Locate the cell with the specified text and output its (X, Y) center coordinate. 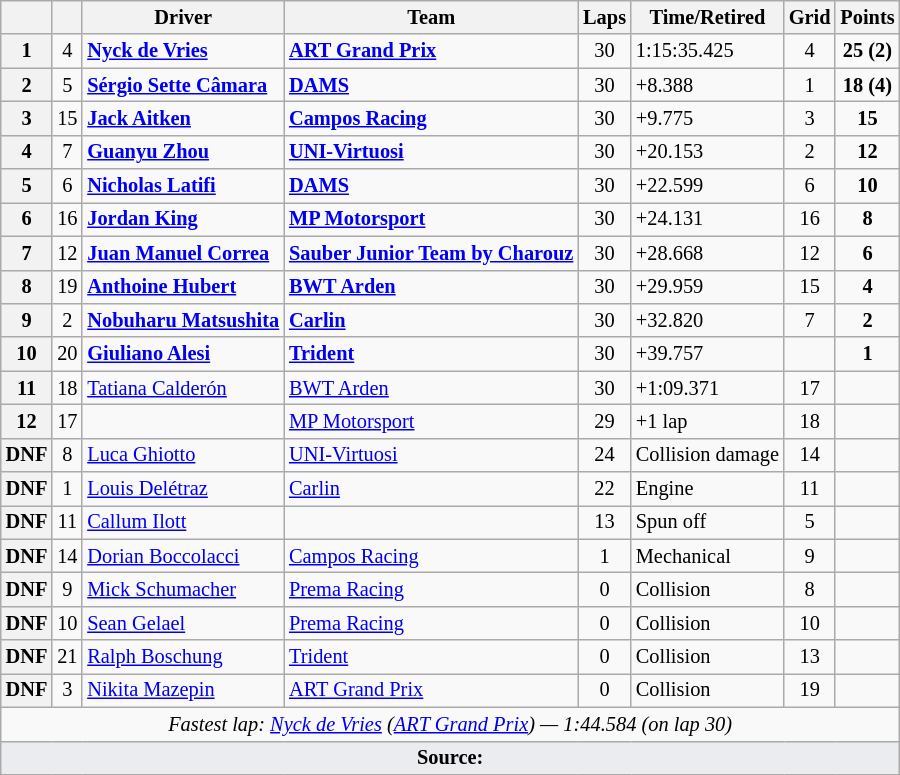
+24.131 (708, 219)
Anthoine Hubert (183, 287)
+1:09.371 (708, 388)
+1 lap (708, 421)
Collision damage (708, 455)
Team (431, 17)
Callum Ilott (183, 522)
Sérgio Sette Câmara (183, 85)
+22.599 (708, 186)
Grid (810, 17)
25 (2) (867, 51)
+9.775 (708, 118)
Driver (183, 17)
Sean Gelael (183, 623)
21 (67, 657)
24 (604, 455)
Juan Manuel Correa (183, 253)
Source: (450, 758)
Laps (604, 17)
Jack Aitken (183, 118)
20 (67, 354)
Engine (708, 489)
+20.153 (708, 152)
+32.820 (708, 320)
Nicholas Latifi (183, 186)
29 (604, 421)
Nobuharu Matsushita (183, 320)
Points (867, 17)
+8.388 (708, 85)
22 (604, 489)
Time/Retired (708, 17)
Louis Delétraz (183, 489)
18 (4) (867, 85)
Ralph Boschung (183, 657)
Mick Schumacher (183, 589)
Fastest lap: Nyck de Vries (ART Grand Prix) — 1:44.584 (on lap 30) (450, 724)
Dorian Boccolacci (183, 556)
Spun off (708, 522)
Luca Ghiotto (183, 455)
Tatiana Calderón (183, 388)
+39.757 (708, 354)
Nyck de Vries (183, 51)
Guanyu Zhou (183, 152)
Jordan King (183, 219)
+29.959 (708, 287)
Giuliano Alesi (183, 354)
+28.668 (708, 253)
Mechanical (708, 556)
1:15:35.425 (708, 51)
Sauber Junior Team by Charouz (431, 253)
Nikita Mazepin (183, 690)
